Capture the cell that displays the provided text and extract its (X, Y) central coordinate. 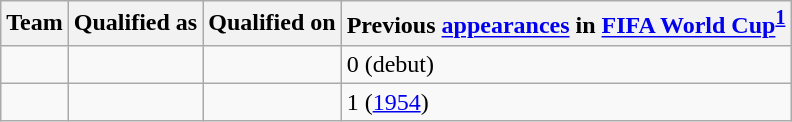
Team (35, 24)
1 (1954) (566, 102)
Qualified as (135, 24)
0 (debut) (566, 64)
Previous appearances in FIFA World Cup1 (566, 24)
Qualified on (272, 24)
